Return the [x, y] coordinate for the center point of the cell that contains the specified text.  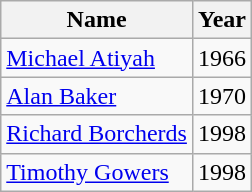
Alan Baker [97, 96]
1970 [222, 96]
Timothy Gowers [97, 172]
Year [222, 20]
1966 [222, 58]
Michael Atiyah [97, 58]
Richard Borcherds [97, 134]
Name [97, 20]
